Scan for the cell matching the given text and deliver its [X, Y] coordinate at center. 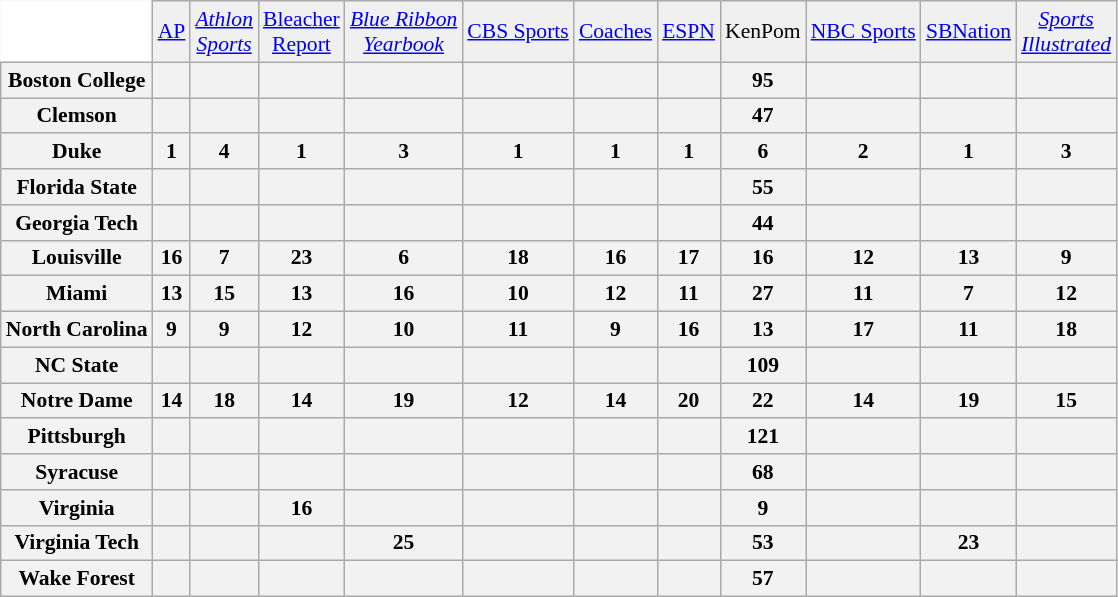
4 [224, 152]
Florida State [77, 187]
SBNation [968, 32]
Virginia Tech [77, 543]
22 [763, 401]
Miami [77, 294]
ESPN [688, 32]
NBC Sports [864, 32]
NC State [77, 365]
47 [763, 116]
Coaches [616, 32]
Wake Forest [77, 579]
CBS Sports [518, 32]
KenPom [763, 32]
Blue RibbonYearbook [404, 32]
20 [688, 401]
109 [763, 365]
Syracuse [77, 472]
25 [404, 543]
27 [763, 294]
68 [763, 472]
AP [172, 32]
53 [763, 543]
Duke [77, 152]
Virginia [77, 508]
AthlonSports [224, 32]
2 [864, 152]
Notre Dame [77, 401]
Pittsburgh [77, 437]
Louisville [77, 258]
SportsIllustrated [1066, 32]
95 [763, 80]
44 [763, 223]
121 [763, 437]
57 [763, 579]
Clemson [77, 116]
BleacherReport [302, 32]
55 [763, 187]
North Carolina [77, 330]
Georgia Tech [77, 223]
Boston College [77, 80]
